Return the (X, Y) coordinate for the center point of the cell that contains the specified text.  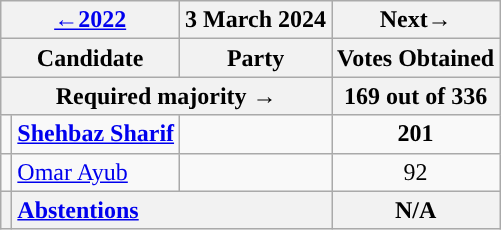
Party (256, 58)
169 out of 336 (416, 96)
92 (416, 172)
Abstentions (172, 210)
Omar Ayub (96, 172)
Votes Obtained (416, 58)
Candidate (90, 58)
201 (416, 134)
3 March 2024 (256, 20)
Shehbaz Sharif (96, 134)
N/A (416, 210)
Next→ (416, 20)
←2022 (90, 20)
Required majority → (166, 96)
